Return [x, y] of the center of cell containing provided text 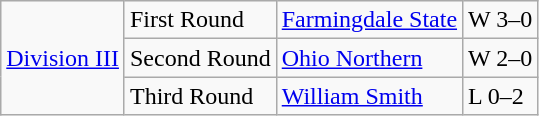
William Smith [369, 96]
L 0–2 [500, 96]
Third Round [200, 96]
Ohio Northern [369, 58]
W 3–0 [500, 20]
Division III [63, 58]
W 2–0 [500, 58]
First Round [200, 20]
Second Round [200, 58]
Farmingdale State [369, 20]
